Return the (X, Y) coordinate for the center point of the cell that contains the specified text.  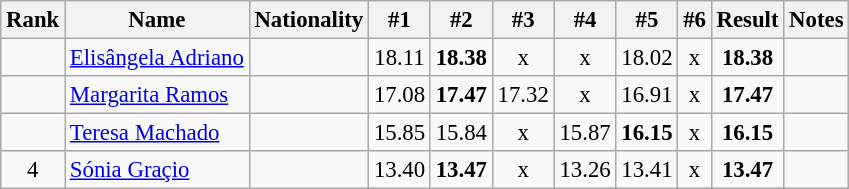
Teresa Machado (158, 133)
Name (158, 20)
16.91 (647, 95)
#6 (694, 20)
18.02 (647, 58)
#2 (461, 20)
#1 (400, 20)
Sónia Graçio (158, 170)
Margarita Ramos (158, 95)
15.87 (585, 133)
15.85 (400, 133)
17.32 (523, 95)
13.41 (647, 170)
Nationality (308, 20)
Notes (816, 20)
17.08 (400, 95)
13.26 (585, 170)
15.84 (461, 133)
4 (33, 170)
18.11 (400, 58)
Elisângela Adriano (158, 58)
#5 (647, 20)
Result (748, 20)
#3 (523, 20)
#4 (585, 20)
Rank (33, 20)
13.40 (400, 170)
